Scan for the cell matching the given text and deliver its (X, Y) coordinate at center. 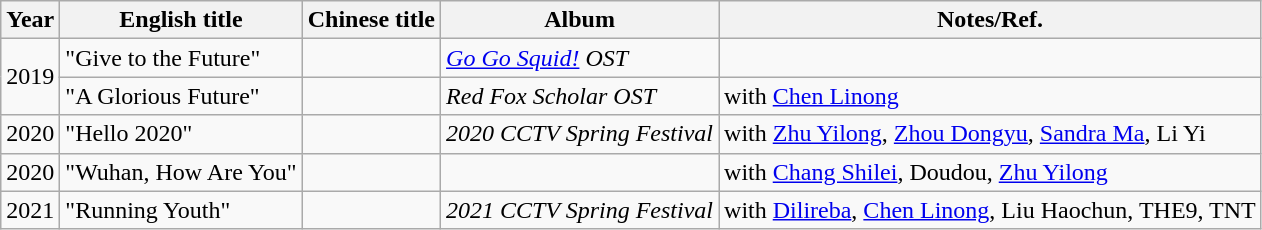
Notes/Ref. (990, 20)
2019 (30, 77)
English title (181, 20)
Album (580, 20)
"Running Youth" (181, 210)
with Chang Shilei, Doudou, Zhu Yilong (990, 172)
"A Glorious Future" (181, 96)
2020 CCTV Spring Festival (580, 134)
Red Fox Scholar OST (580, 96)
"Give to the Future" (181, 58)
Chinese title (371, 20)
Year (30, 20)
"Hello 2020" (181, 134)
2021 (30, 210)
Go Go Squid! OST (580, 58)
2021 CCTV Spring Festival (580, 210)
with Chen Linong (990, 96)
with Zhu Yilong, Zhou Dongyu, Sandra Ma, Li Yi (990, 134)
with Dilireba, Chen Linong, Liu Haochun, THE9, TNT (990, 210)
"Wuhan, How Are You" (181, 172)
